From the cell containing the given text, extract its center point as (x, y) coordinate. 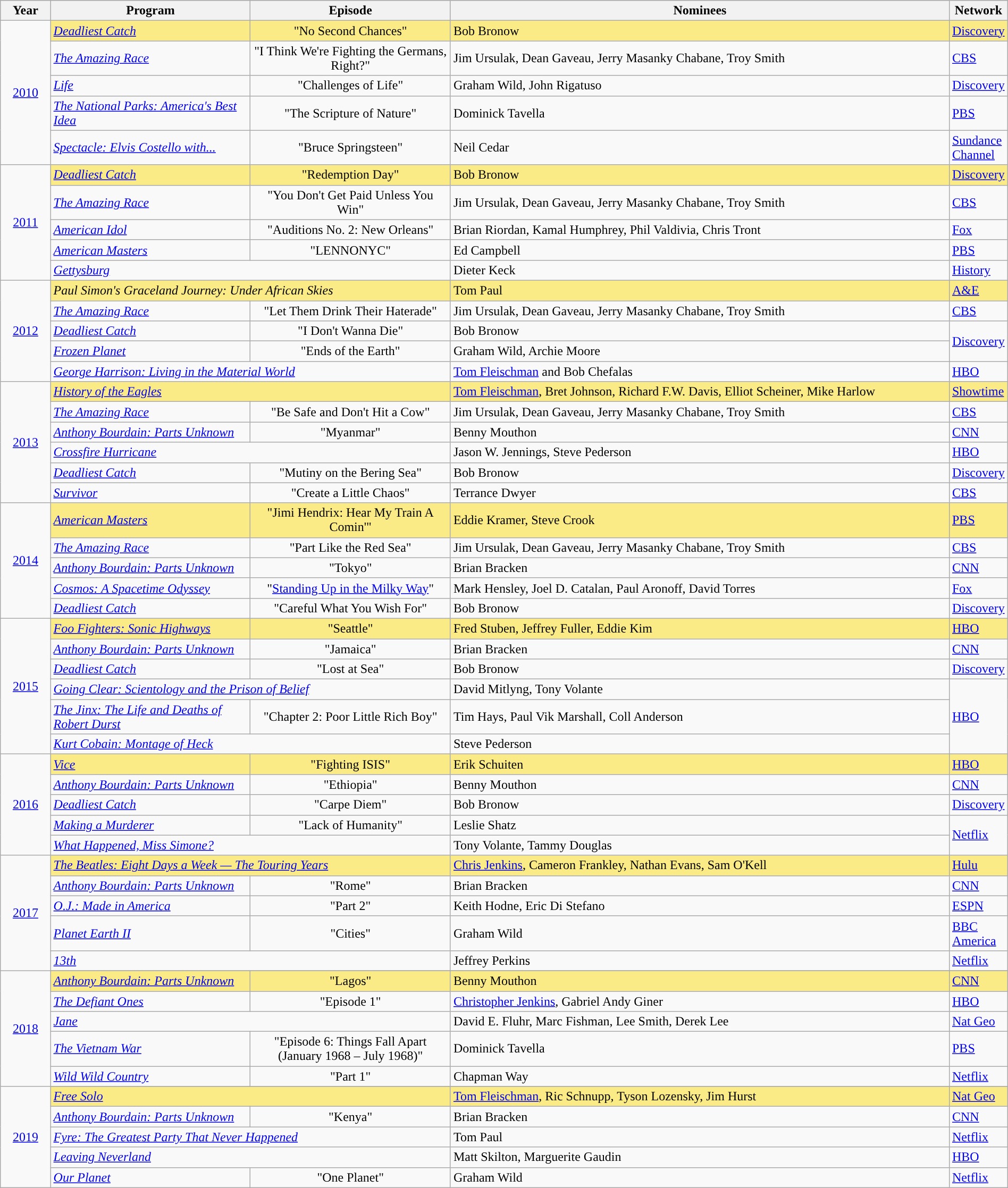
History of the Eagles (250, 392)
"Tokyo" (350, 568)
David E. Fluhr, Marc Fishman, Lee Smith, Derek Lee (700, 1022)
"Cities" (350, 933)
"Lost at Sea" (350, 669)
Kurt Cobain: Montage of Heck (250, 744)
"Standing Up in the Milky Way" (350, 588)
"Kenya" (350, 1117)
2015 (26, 686)
"LENNONYC" (350, 250)
Brian Riordan, Kamal Humphrey, Phil Valdivia, Chris Tront (700, 230)
"Jimi Hendrix: Hear My Train A Comin'" (350, 520)
Neil Cedar (700, 148)
13th (250, 960)
O.J.: Made in America (150, 906)
2018 (26, 1028)
The Defiant Ones (150, 1001)
Spectacle: Elvis Costello with... (150, 148)
Tim Hays, Paul Vik Marshall, Coll Anderson (700, 717)
Jason W. Jennings, Steve Pederson (700, 452)
David Mitlyng, Tony Volante (700, 689)
Hulu (978, 865)
2017 (26, 913)
The Vietnam War (150, 1049)
Life (150, 86)
"No Second Chances" (350, 31)
Fyre: The Greatest Party That Never Happened (250, 1137)
"Careful What You Wish For" (350, 608)
"Chapter 2: Poor Little Rich Boy" (350, 717)
"Be Safe and Don't Hit a Cow" (350, 412)
Network (978, 11)
"Lagos" (350, 981)
"Challenges of Life" (350, 86)
Tony Volante, Tammy Douglas (700, 845)
Fred Stuben, Jeffrey Fuller, Eddie Kim (700, 628)
2016 (26, 805)
"I Don't Wanna Die" (350, 331)
Frozen Planet (150, 351)
The National Parks: America's Best Idea (150, 113)
"Ends of the Earth" (350, 351)
"Myanmar" (350, 432)
Steve Pederson (700, 744)
"Mutiny on the Bering Sea" (350, 473)
Year (26, 11)
Gettysburg (250, 270)
"You Don't Get Paid Unless You Win" (350, 202)
"Episode 1" (350, 1001)
The Beatles: Eight Days a Week — The Touring Years (250, 865)
Foo Fighters: Sonic Highways (150, 628)
"Part 2" (350, 906)
Eddie Kramer, Steve Crook (700, 520)
"Create a Little Chaos" (350, 493)
Matt Skilton, Marguerite Gaudin (700, 1157)
"Bruce Springsteen" (350, 148)
"Jamaica" (350, 649)
What Happened, Miss Simone? (250, 845)
Graham Wild, Archie Moore (700, 351)
Tom Fleischman, Bret Johnson, Richard F.W. Davis, Elliot Scheiner, Mike Harlow (700, 392)
2012 (26, 331)
Cosmos: A Spacetime Odyssey (150, 588)
Going Clear: Scientology and the Prison of Belief (250, 689)
American Idol (150, 230)
Episode (350, 11)
Survivor (150, 493)
Program (150, 11)
"Episode 6: Things Fall Apart (January 1968 – July 1968)" (350, 1049)
Ed Campbell (700, 250)
BBC America (978, 933)
Chapman Way (700, 1076)
Crossfire Hurricane (250, 452)
"Fighting ISIS" (350, 764)
Terrance Dwyer (700, 493)
Making a Murderer (150, 825)
"Part 1" (350, 1076)
Our Planet (150, 1177)
ESPN (978, 906)
"Seattle" (350, 628)
2010 (26, 92)
"Carpe Diem" (350, 805)
Erik Schuiten (700, 764)
Wild Wild Country (150, 1076)
Keith Hodne, Eric Di Stefano (700, 906)
Tom Fleischman, Ric Schnupp, Tyson Lozensky, Jim Hurst (700, 1097)
Mark Hensley, Joel D. Catalan, Paul Aronoff, David Torres (700, 588)
"Rome" (350, 886)
Free Solo (250, 1097)
"Redemption Day" (350, 175)
"Part Like the Red Sea" (350, 547)
Planet Earth II (150, 933)
Paul Simon's Graceland Journey: Under African Skies (250, 290)
2013 (26, 442)
George Harrison: Living in the Material World (250, 372)
The Jinx: The Life and Deaths of Robert Durst (150, 717)
Jane (250, 1022)
Sundance Channel (978, 148)
History (978, 270)
2019 (26, 1137)
Leslie Shatz (700, 825)
Showtime (978, 392)
Jeffrey Perkins (700, 960)
"The Scripture of Nature" (350, 113)
2011 (26, 222)
"One Planet" (350, 1177)
"Lack of Humanity" (350, 825)
Chris Jenkins, Cameron Frankley, Nathan Evans, Sam O'Kell (700, 865)
"Let Them Drink Their Haterade" (350, 311)
Christopher Jenkins, Gabriel Andy Giner (700, 1001)
A&E (978, 290)
Leaving Neverland (250, 1157)
Nominees (700, 11)
2014 (26, 560)
Graham Wild, John Rigatuso (700, 86)
Tom Fleischman and Bob Chefalas (700, 372)
"Ethiopia" (350, 785)
Dieter Keck (700, 270)
"Auditions No. 2: New Orleans" (350, 230)
"I Think We're Fighting the Germans, Right?" (350, 58)
Vice (150, 764)
